Output the [x, y] coordinate of the center of the cell containing the given text.  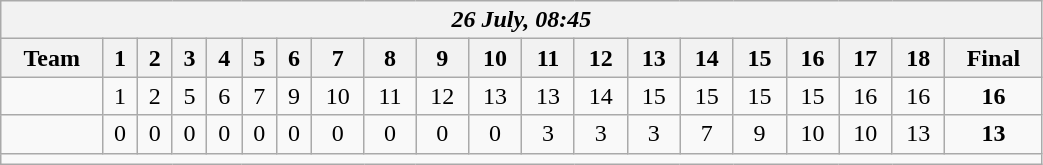
Team [52, 58]
Final [994, 58]
8 [390, 58]
26 July, 08:45 [522, 20]
17 [866, 58]
4 [224, 58]
18 [918, 58]
